Search for the cell housing the specified text and yield its (x, y) center coordinate. 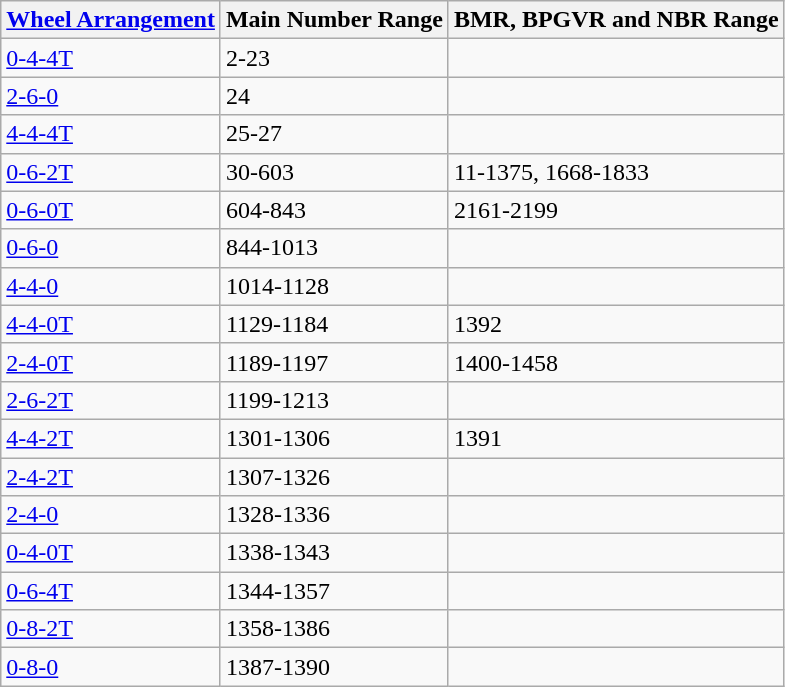
0-8-2T (111, 629)
0-8-0 (111, 667)
4-4-4T (111, 134)
BMR, BPGVR and NBR Range (616, 20)
Main Number Range (334, 20)
1400-1458 (616, 362)
4-4-0T (111, 324)
0-6-0 (111, 248)
1392 (616, 324)
1189-1197 (334, 362)
2-6-0 (111, 96)
0-4-0T (111, 553)
1307-1326 (334, 477)
4-4-0 (111, 286)
2-4-0T (111, 362)
24 (334, 96)
1391 (616, 438)
0-6-4T (111, 591)
844-1013 (334, 248)
1328-1336 (334, 515)
0-6-0T (111, 210)
2-4-2T (111, 477)
604-843 (334, 210)
2-6-2T (111, 400)
1129-1184 (334, 324)
30-603 (334, 172)
1301-1306 (334, 438)
1387-1390 (334, 667)
2161-2199 (616, 210)
25-27 (334, 134)
2-23 (334, 58)
2-4-0 (111, 515)
11-1375, 1668-1833 (616, 172)
1338-1343 (334, 553)
Wheel Arrangement (111, 20)
1344-1357 (334, 591)
0-6-2T (111, 172)
1199-1213 (334, 400)
4-4-2T (111, 438)
1014-1128 (334, 286)
1358-1386 (334, 629)
0-4-4T (111, 58)
